Identify which cell holds the provided text, then report its (X, Y) central coordinate. 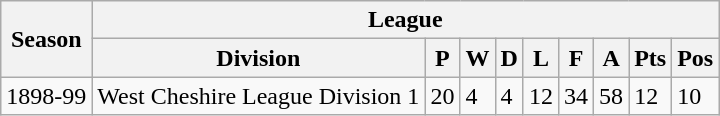
10 (696, 96)
League (406, 20)
1898-99 (46, 96)
Pos (696, 58)
Season (46, 39)
P (442, 58)
Division (258, 58)
20 (442, 96)
58 (612, 96)
L (540, 58)
F (576, 58)
34 (576, 96)
A (612, 58)
D (509, 58)
West Cheshire League Division 1 (258, 96)
Pts (650, 58)
W (478, 58)
